For the text-containing cell, return its midpoint in [x, y] coordinate format. 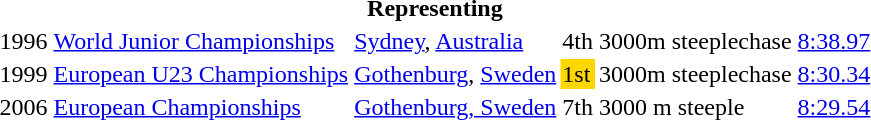
Sydney, Australia [456, 41]
European U23 Championships [201, 74]
1st [578, 74]
4th [578, 41]
World Junior Championships [201, 41]
Gothenburg, Sweden [456, 74]
